Search for the cell housing the specified text and yield its [X, Y] center coordinate. 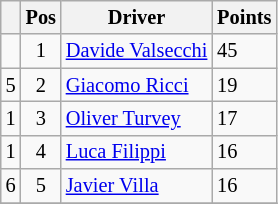
4 [41, 152]
3 [41, 118]
Davide Valsecchi [136, 51]
Driver [136, 17]
Giacomo Ricci [136, 85]
2 [41, 85]
Oliver Turvey [136, 118]
45 [244, 51]
Pos [41, 17]
19 [244, 85]
Javier Villa [136, 186]
Points [244, 17]
6 [11, 186]
17 [244, 118]
Luca Filippi [136, 152]
